For the text-containing cell, return its midpoint in [x, y] coordinate format. 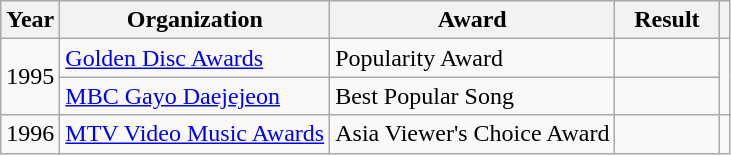
Best Popular Song [472, 96]
Popularity Award [472, 58]
Result [667, 20]
Award [472, 20]
Organization [195, 20]
Year [30, 20]
1995 [30, 77]
Asia Viewer's Choice Award [472, 134]
MBC Gayo Daejejeon [195, 96]
1996 [30, 134]
Golden Disc Awards [195, 58]
MTV Video Music Awards [195, 134]
